For the text-containing cell, return its midpoint in (X, Y) coordinate format. 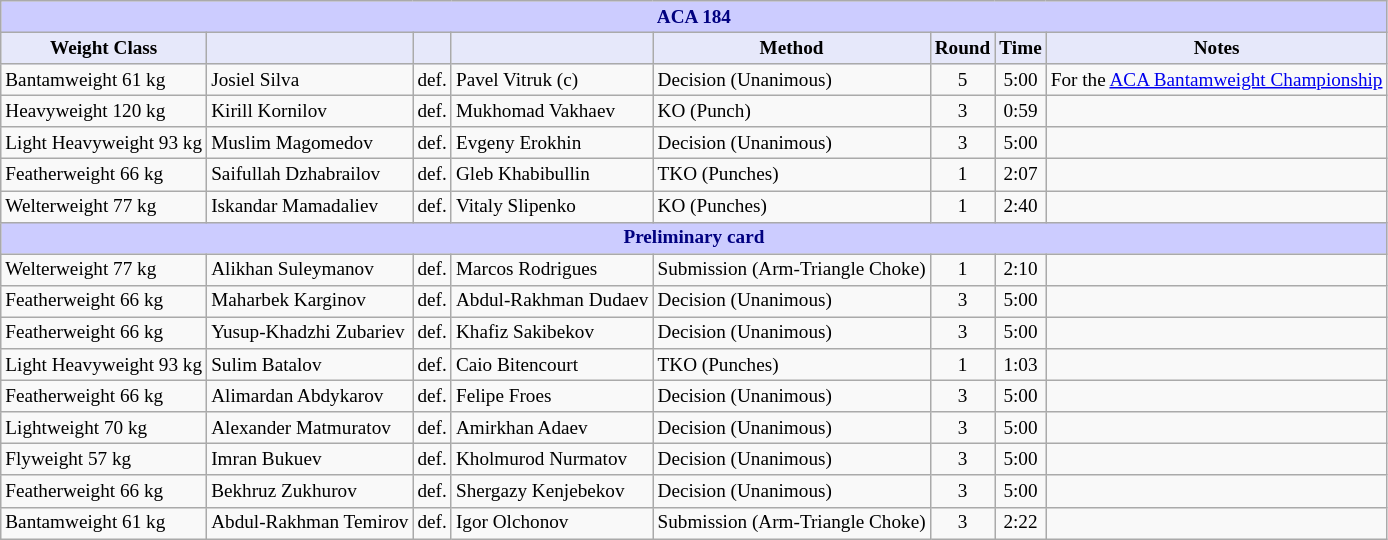
Alimardan Abdykarov (310, 396)
Heavyweight 120 kg (104, 111)
Maharbek Karginov (310, 301)
Method (792, 48)
Iskandar Mamadaliev (310, 206)
Preliminary card (694, 238)
Evgeny Erokhin (552, 143)
Bekhruz Zukhurov (310, 491)
Khafiz Sakibekov (552, 333)
Shergazy Kenjebekov (552, 491)
0:59 (1020, 111)
Yusup-Khadzhi Zubariev (310, 333)
Time (1020, 48)
Sulim Batalov (310, 365)
Igor Olchonov (552, 523)
Kholmurod Nurmatov (552, 460)
Kirill Kornilov (310, 111)
Flyweight 57 kg (104, 460)
Saifullah Dzhabrailov (310, 175)
Muslim Magomedov (310, 143)
Imran Bukuev (310, 460)
2:10 (1020, 270)
Amirkhan Adaev (552, 428)
Round (962, 48)
Lightweight 70 kg (104, 428)
Notes (1216, 48)
Pavel Vitruk (c) (552, 80)
Josiel Silva (310, 80)
Weight Class (104, 48)
For the ACA Bantamweight Championship (1216, 80)
KO (Punches) (792, 206)
2:40 (1020, 206)
Gleb Khabibullin (552, 175)
Mukhomad Vakhaev (552, 111)
5 (962, 80)
KO (Punch) (792, 111)
Marcos Rodrigues (552, 270)
1:03 (1020, 365)
Alikhan Suleymanov (310, 270)
2:07 (1020, 175)
Abdul-Rakhman Dudaev (552, 301)
Alexander Matmuratov (310, 428)
Felipe Froes (552, 396)
Abdul-Rakhman Temirov (310, 523)
Caio Bitencourt (552, 365)
2:22 (1020, 523)
Vitaly Slipenko (552, 206)
ACA 184 (694, 17)
